Pinpoint the cell where the given text exists, returning its (x, y) midpoint coordinate. 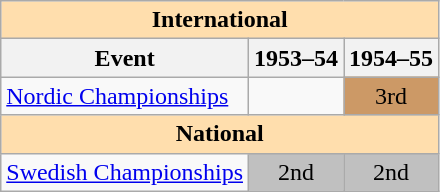
National (220, 134)
1954–55 (392, 58)
1953–54 (296, 58)
Nordic Championships (125, 96)
Swedish Championships (125, 172)
International (220, 20)
3rd (392, 96)
Event (125, 58)
